Determine the [X, Y] coordinate at the center of the cell enclosing the given text.  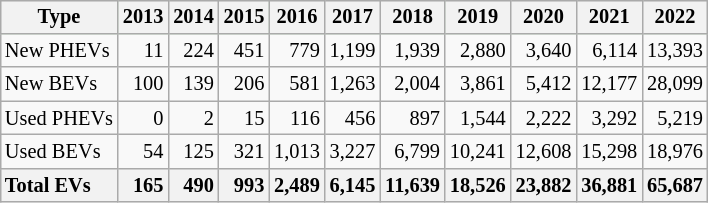
993 [244, 185]
2019 [478, 17]
100 [143, 84]
206 [244, 84]
6,145 [353, 185]
Used BEVs [59, 152]
1,263 [353, 84]
2 [193, 118]
116 [297, 118]
13,393 [675, 51]
Used PHEVs [59, 118]
New BEVs [59, 84]
2017 [353, 17]
2,880 [478, 51]
321 [244, 152]
139 [193, 84]
18,526 [478, 185]
5,412 [544, 84]
Type [59, 17]
1,199 [353, 51]
54 [143, 152]
3,861 [478, 84]
12,177 [609, 84]
2015 [244, 17]
18,976 [675, 152]
5,219 [675, 118]
0 [143, 118]
456 [353, 118]
3,292 [609, 118]
451 [244, 51]
1,939 [412, 51]
11 [143, 51]
6,114 [609, 51]
2013 [143, 17]
581 [297, 84]
15 [244, 118]
Total EVs [59, 185]
3,640 [544, 51]
125 [193, 152]
897 [412, 118]
2021 [609, 17]
65,687 [675, 185]
165 [143, 185]
2016 [297, 17]
2,222 [544, 118]
12,608 [544, 152]
3,227 [353, 152]
2014 [193, 17]
New PHEVs [59, 51]
2020 [544, 17]
779 [297, 51]
2022 [675, 17]
1,544 [478, 118]
2,489 [297, 185]
36,881 [609, 185]
6,799 [412, 152]
2018 [412, 17]
10,241 [478, 152]
23,882 [544, 185]
490 [193, 185]
2,004 [412, 84]
11,639 [412, 185]
28,099 [675, 84]
1,013 [297, 152]
224 [193, 51]
15,298 [609, 152]
